Determine the [X, Y] coordinate at the center of the cell enclosing the given text.  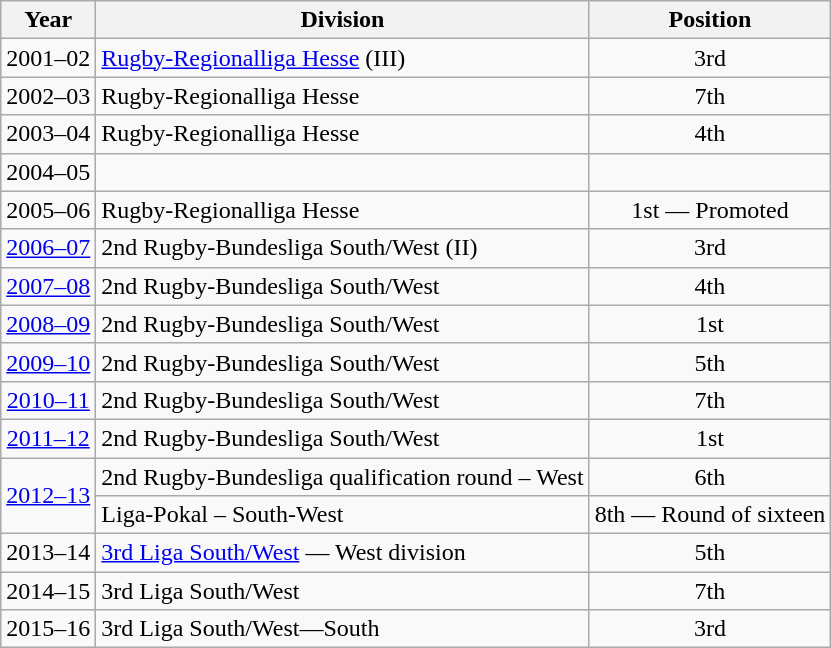
2003–04 [48, 134]
2014–15 [48, 591]
Year [48, 20]
3rd Liga South/West — West division [342, 553]
3rd Liga South/West [342, 591]
2013–14 [48, 553]
2010–11 [48, 400]
Rugby-Regionalliga Hesse (III) [342, 58]
2008–09 [48, 324]
2006–07 [48, 248]
2004–05 [48, 172]
2001–02 [48, 58]
2007–08 [48, 286]
Liga-Pokal – South-West [342, 515]
2015–16 [48, 629]
2nd Rugby-Bundesliga qualification round – West [342, 477]
6th [710, 477]
2009–10 [48, 362]
2002–03 [48, 96]
2nd Rugby-Bundesliga South/West (II) [342, 248]
8th — Round of sixteen [710, 515]
2011–12 [48, 438]
Division [342, 20]
2005–06 [48, 210]
1st — Promoted [710, 210]
Position [710, 20]
2012–13 [48, 496]
3rd Liga South/West—South [342, 629]
